Scan for the cell matching the given text and deliver its [X, Y] coordinate at center. 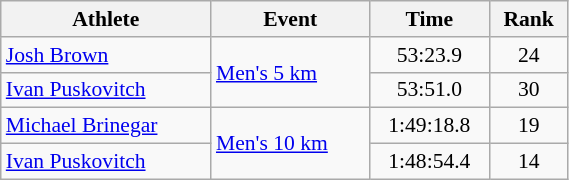
1:48:54.4 [429, 162]
Men's 10 km [290, 144]
Event [290, 19]
53:51.0 [429, 90]
Time [429, 19]
Josh Brown [106, 55]
Michael Brinegar [106, 126]
30 [528, 90]
19 [528, 126]
53:23.9 [429, 55]
Men's 5 km [290, 72]
14 [528, 162]
1:49:18.8 [429, 126]
Rank [528, 19]
Athlete [106, 19]
24 [528, 55]
